Return (x, y) of the center of cell containing provided text 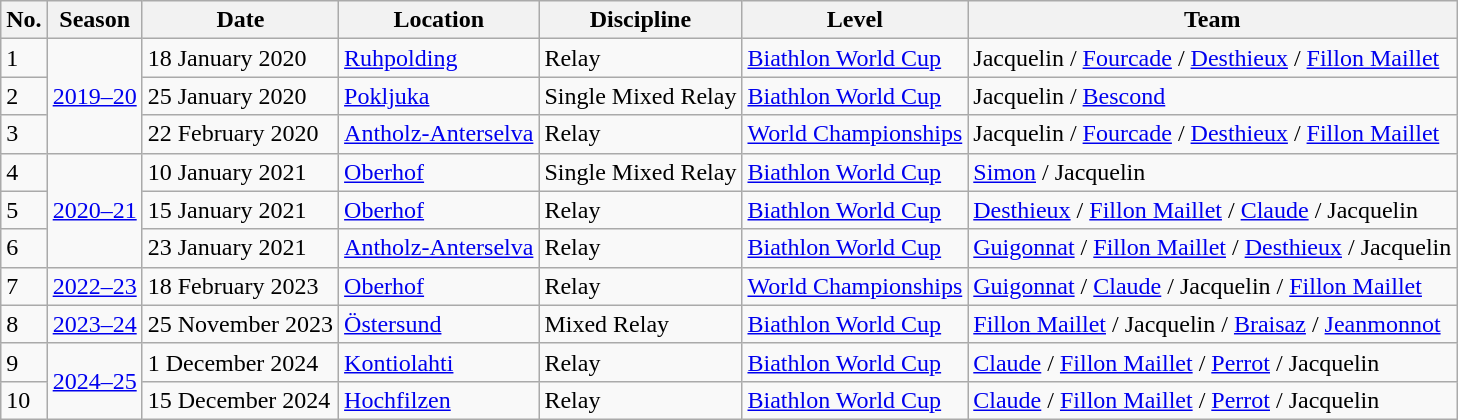
4 (24, 172)
Pokljuka (439, 96)
Guigonnat / Fillon Maillet / Desthieux / Jacquelin (1212, 248)
Hochfilzen (439, 400)
2019–20 (94, 96)
2022–23 (94, 286)
Simon / Jacquelin (1212, 172)
Level (855, 20)
22 February 2020 (240, 134)
15 December 2024 (240, 400)
8 (24, 324)
Location (439, 20)
Season (94, 20)
10 (24, 400)
Fillon Maillet / Jacquelin / Braisaz / Jeanmonnot (1212, 324)
6 (24, 248)
Discipline (640, 20)
Desthieux / Fillon Maillet / Claude / Jacquelin (1212, 210)
25 November 2023 (240, 324)
15 January 2021 (240, 210)
2024–25 (94, 381)
Guigonnat / Claude / Jacquelin / Fillon Maillet (1212, 286)
Date (240, 20)
9 (24, 362)
1 (24, 58)
2020–21 (94, 210)
Östersund (439, 324)
Team (1212, 20)
1 December 2024 (240, 362)
2023–24 (94, 324)
18 January 2020 (240, 58)
Kontiolahti (439, 362)
5 (24, 210)
2 (24, 96)
23 January 2021 (240, 248)
Jacquelin / Bescond (1212, 96)
18 February 2023 (240, 286)
25 January 2020 (240, 96)
7 (24, 286)
No. (24, 20)
3 (24, 134)
Ruhpolding (439, 58)
Mixed Relay (640, 324)
10 January 2021 (240, 172)
